Identify which cell holds the provided text, then report its [x, y] central coordinate. 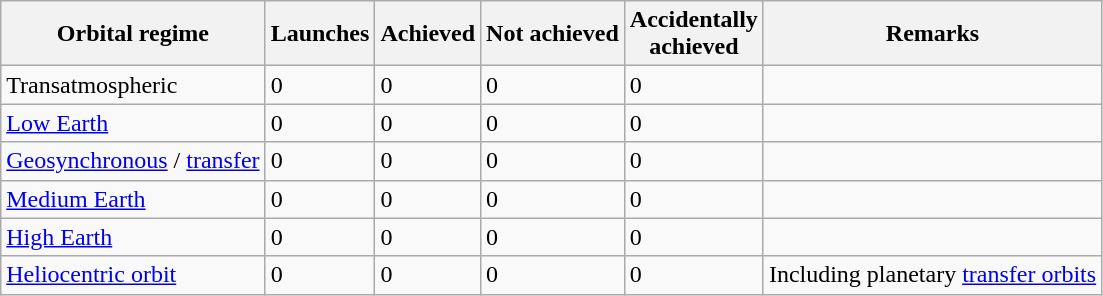
Including planetary transfer orbits [932, 275]
Medium Earth [133, 199]
Achieved [428, 34]
Launches [320, 34]
Remarks [932, 34]
Not achieved [553, 34]
Low Earth [133, 123]
Geosynchronous / transfer [133, 161]
High Earth [133, 237]
Transatmospheric [133, 85]
Accidentally achieved [694, 34]
Heliocentric orbit [133, 275]
Orbital regime [133, 34]
